Scan for the cell matching the given text and deliver its (x, y) coordinate at center. 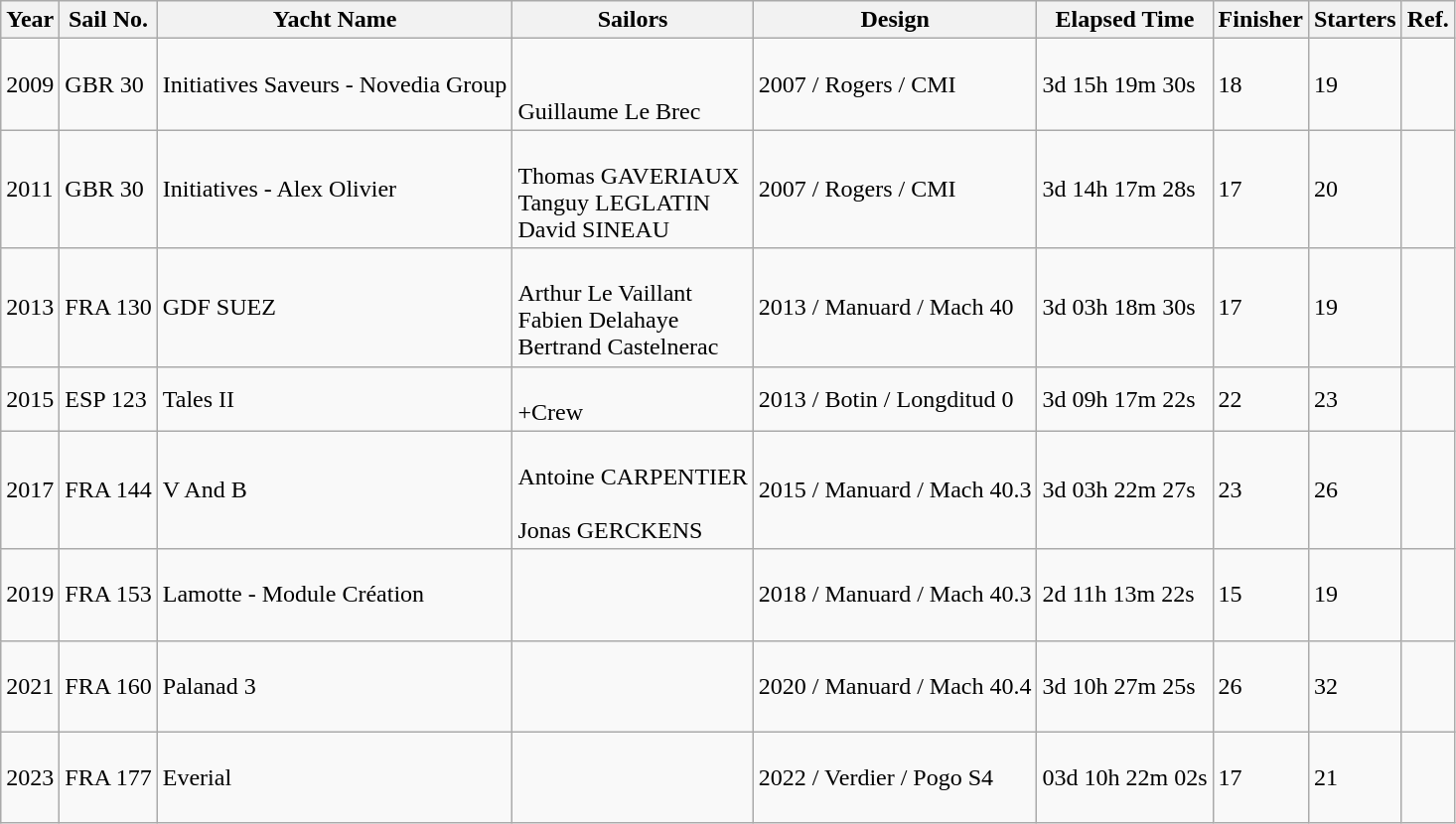
+Crew (633, 399)
32 (1355, 686)
Ref. (1428, 20)
3d 03h 18m 30s (1124, 308)
GDF SUEZ (335, 308)
Sail No. (108, 20)
ESP 123 (108, 399)
Design (895, 20)
Initiatives - Alex Olivier (335, 189)
21 (1355, 777)
2013 / Botin / Longditud 0 (895, 399)
Lamotte - Module Création (335, 595)
3d 03h 22m 27s (1124, 490)
22 (1260, 399)
2018 / Manuard / Mach 40.3 (895, 595)
2015 / Manuard / Mach 40.3 (895, 490)
2015 (30, 399)
03d 10h 22m 02s (1124, 777)
2022 / Verdier / Pogo S4 (895, 777)
FRA 160 (108, 686)
FRA 130 (108, 308)
2013 / Manuard / Mach 40 (895, 308)
2019 (30, 595)
Year (30, 20)
FRA 177 (108, 777)
Antoine CARPENTIERJonas GERCKENS (633, 490)
3d 09h 17m 22s (1124, 399)
Guillaume Le Brec (633, 84)
Initiatives Saveurs - Novedia Group (335, 84)
20 (1355, 189)
Arthur Le VaillantFabien DelahayeBertrand Castelnerac (633, 308)
Everial (335, 777)
Starters (1355, 20)
2011 (30, 189)
3d 10h 27m 25s (1124, 686)
Tales II (335, 399)
2017 (30, 490)
2021 (30, 686)
2023 (30, 777)
Thomas GAVERIAUXTanguy LEGLATINDavid SINEAU (633, 189)
15 (1260, 595)
Sailors (633, 20)
2d 11h 13m 22s (1124, 595)
FRA 153 (108, 595)
2009 (30, 84)
V And B (335, 490)
18 (1260, 84)
3d 15h 19m 30s (1124, 84)
Finisher (1260, 20)
Elapsed Time (1124, 20)
2013 (30, 308)
FRA 144 (108, 490)
Yacht Name (335, 20)
2020 / Manuard / Mach 40.4 (895, 686)
3d 14h 17m 28s (1124, 189)
Palanad 3 (335, 686)
